Find where the given text appears and provide that cell's center as [x, y] coordinate. 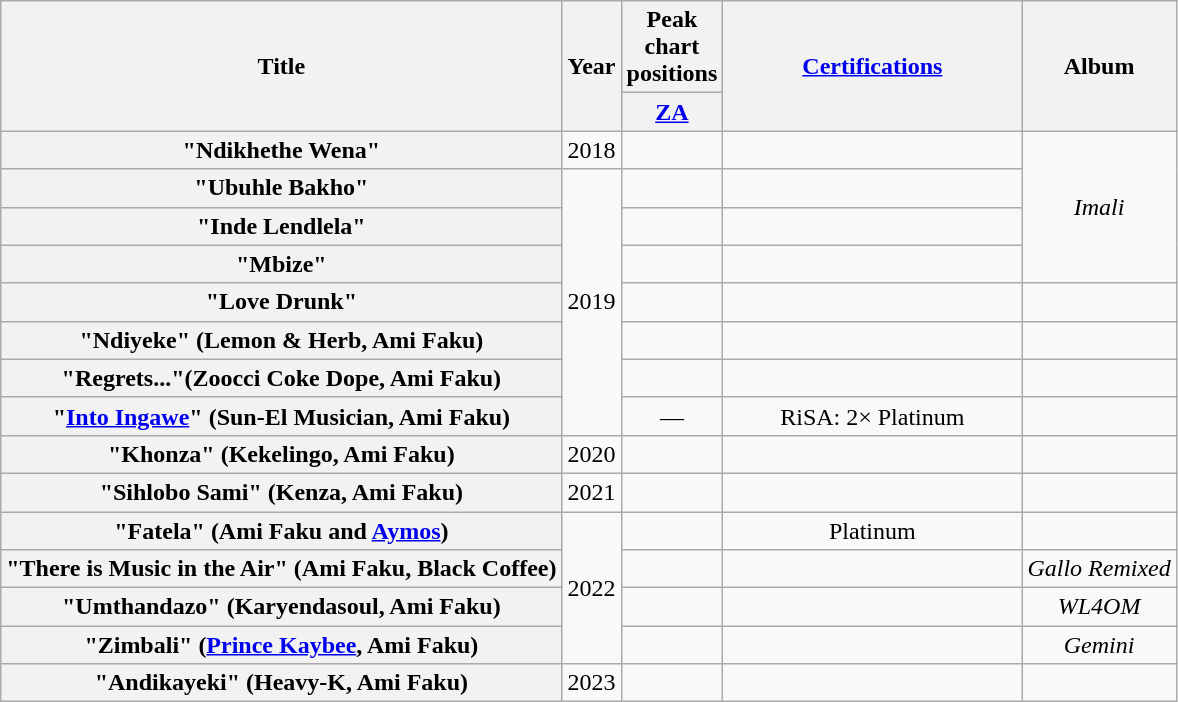
Certifications [872, 66]
2019 [592, 302]
Year [592, 66]
"Sihlobo Sami" (Kenza, Ami Faku) [282, 492]
"Regrets..."(Zoocci Coke Dope, Ami Faku) [282, 378]
ZA [672, 112]
"Khonza" (Kekelingo, Ami Faku) [282, 454]
"Umthandazo" (Karyendasoul, Ami Faku) [282, 607]
Gemini [1099, 645]
RiSA: 2× Platinum [872, 416]
Peak chart positions [672, 47]
— [672, 416]
"Love Drunk" [282, 302]
2020 [592, 454]
Title [282, 66]
"Ndiyeke" (Lemon & Herb, Ami Faku) [282, 340]
"Into Ingawe" (Sun-El Musician, Ami Faku) [282, 416]
"Mbize" [282, 264]
"Inde Lendlela" [282, 226]
"Ubuhle Bakho" [282, 188]
Gallo Remixed [1099, 569]
"There is Music in the Air" (Ami Faku, Black Coffee) [282, 569]
"Zimbali" (Prince Kaybee, Ami Faku) [282, 645]
2022 [592, 588]
"Fatela" (Ami Faku and Aymos) [282, 531]
"Andikayeki" (Heavy-K, Ami Faku) [282, 683]
2021 [592, 492]
Imali [1099, 207]
Platinum [872, 531]
"Ndikhethe Wena" [282, 150]
2023 [592, 683]
WL4OM [1099, 607]
Album [1099, 66]
2018 [592, 150]
